Search for the cell housing the specified text and yield its [X, Y] center coordinate. 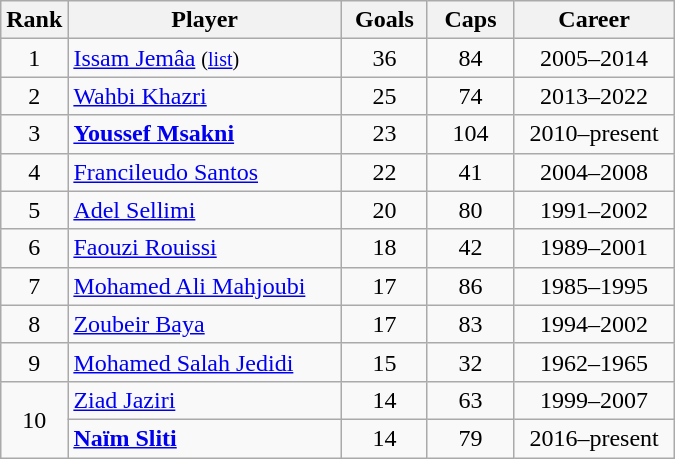
4 [34, 172]
7 [34, 286]
32 [470, 362]
1991–2002 [594, 210]
1994–2002 [594, 324]
Rank [34, 20]
1989–2001 [594, 248]
80 [470, 210]
1985–1995 [594, 286]
Player [205, 20]
22 [384, 172]
Caps [470, 20]
84 [470, 58]
23 [384, 134]
18 [384, 248]
Youssef Msakni [205, 134]
Naïm Sliti [205, 438]
Adel Sellimi [205, 210]
2005–2014 [594, 58]
2010–present [594, 134]
104 [470, 134]
63 [470, 400]
1962–1965 [594, 362]
86 [470, 286]
2016–present [594, 438]
79 [470, 438]
8 [34, 324]
Goals [384, 20]
6 [34, 248]
Zoubeir Baya [205, 324]
Mohamed Ali Mahjoubi [205, 286]
83 [470, 324]
10 [34, 419]
1 [34, 58]
20 [384, 210]
3 [34, 134]
Wahbi Khazri [205, 96]
9 [34, 362]
36 [384, 58]
2004–2008 [594, 172]
Career [594, 20]
2013–2022 [594, 96]
2 [34, 96]
25 [384, 96]
Issam Jemâa (list) [205, 58]
Mohamed Salah Jedidi [205, 362]
15 [384, 362]
42 [470, 248]
Ziad Jaziri [205, 400]
Francileudo Santos [205, 172]
5 [34, 210]
41 [470, 172]
Faouzi Rouissi [205, 248]
1999–2007 [594, 400]
74 [470, 96]
